Search for the cell housing the specified text and yield its (X, Y) center coordinate. 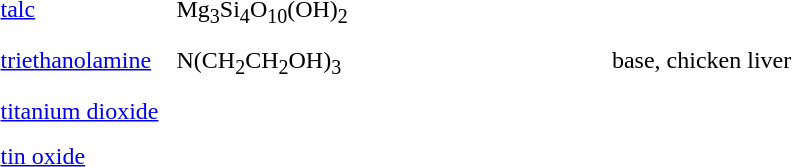
N(CH2CH2OH)3 (385, 63)
